Search for the cell housing the specified text and yield its [x, y] center coordinate. 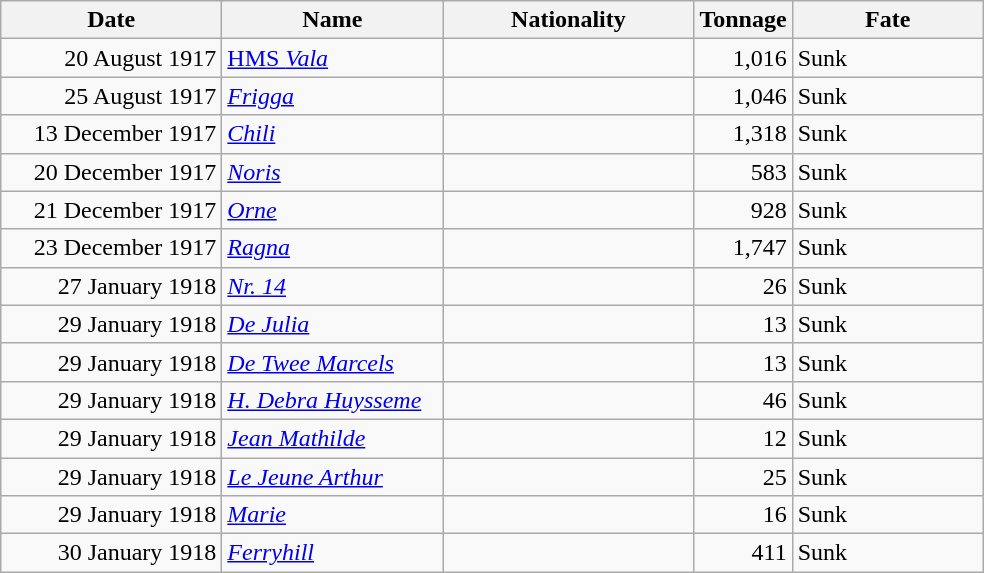
Nationality [568, 20]
Nr. 14 [332, 286]
26 [743, 286]
583 [743, 172]
27 January 1918 [112, 286]
20 August 1917 [112, 58]
De Julia [332, 324]
1,747 [743, 248]
Ragna [332, 248]
Marie [332, 515]
Frigga [332, 96]
Le Jeune Arthur [332, 477]
928 [743, 210]
Chili [332, 134]
H. Debra Huysseme [332, 400]
1,016 [743, 58]
411 [743, 553]
13 December 1917 [112, 134]
12 [743, 438]
Jean Mathilde [332, 438]
25 [743, 477]
1,046 [743, 96]
23 December 1917 [112, 248]
Ferryhill [332, 553]
21 December 1917 [112, 210]
Noris [332, 172]
25 August 1917 [112, 96]
1,318 [743, 134]
Date [112, 20]
30 January 1918 [112, 553]
Fate [888, 20]
Name [332, 20]
20 December 1917 [112, 172]
16 [743, 515]
Tonnage [743, 20]
De Twee Marcels [332, 362]
Orne [332, 210]
46 [743, 400]
HMS Vala [332, 58]
